Search for the cell housing the specified text and yield its [X, Y] center coordinate. 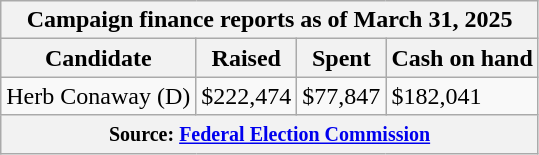
$222,474 [246, 96]
$182,041 [462, 96]
Raised [246, 58]
Candidate [98, 58]
Campaign finance reports as of March 31, 2025 [270, 20]
Source: Federal Election Commission [270, 134]
Spent [342, 58]
Cash on hand [462, 58]
Herb Conaway (D) [98, 96]
$77,847 [342, 96]
